Extract the (X, Y) coordinate from the center of the cell holding the provided text.  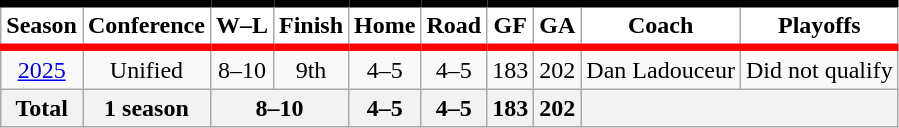
Finish (310, 26)
Conference (146, 26)
Season (42, 26)
Dan Ladouceur (661, 68)
Coach (661, 26)
Unified (146, 68)
1 season (146, 108)
9th (310, 68)
GF (510, 26)
Total (42, 108)
GA (558, 26)
Playoffs (819, 26)
W–L (242, 26)
Home (385, 26)
Road (454, 26)
Did not qualify (819, 68)
2025 (42, 68)
